Capture the cell that displays the provided text and extract its (x, y) central coordinate. 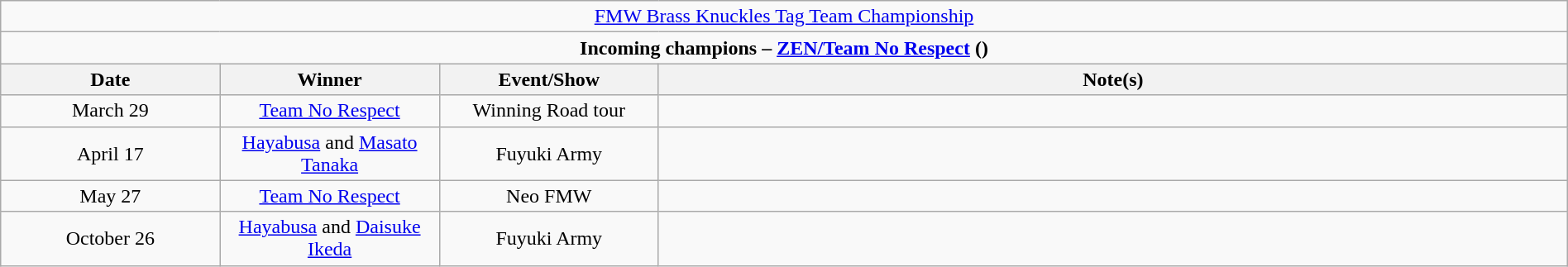
October 26 (111, 238)
FMW Brass Knuckles Tag Team Championship (784, 17)
Date (111, 79)
Event/Show (549, 79)
April 17 (111, 154)
May 27 (111, 196)
Winner (329, 79)
March 29 (111, 111)
Hayabusa and Masato Tanaka (329, 154)
Hayabusa and Daisuke Ikeda (329, 238)
Winning Road tour (549, 111)
Note(s) (1113, 79)
Incoming champions – ZEN/Team No Respect () (784, 48)
Neo FMW (549, 196)
